Return the [x, y] coordinate for the center point of the cell that contains the specified text.  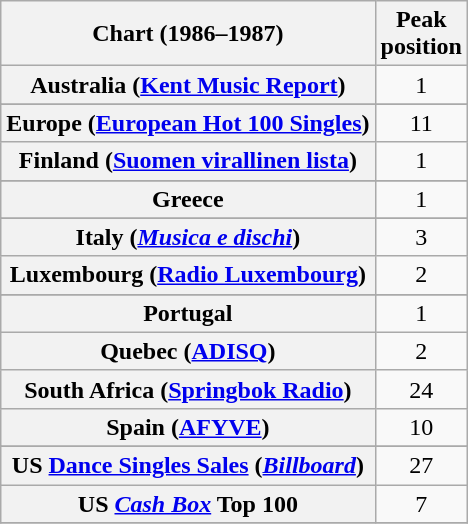
Australia (Kent Music Report) [188, 85]
11 [421, 123]
Italy (Musica e dischi) [188, 237]
US Dance Singles Sales (Billboard) [188, 465]
24 [421, 389]
South Africa (Springbok Radio) [188, 389]
Luxembourg (Radio Luxembourg) [188, 275]
Chart (1986–1987) [188, 34]
27 [421, 465]
Portugal [188, 313]
Europe (European Hot 100 Singles) [188, 123]
Quebec (ADISQ) [188, 351]
Spain (AFYVE) [188, 427]
Finland (Suomen virallinen lista) [188, 161]
Peakposition [421, 34]
10 [421, 427]
US Cash Box Top 100 [188, 503]
7 [421, 503]
3 [421, 237]
Greece [188, 199]
